Search for the cell housing the specified text and yield its (x, y) center coordinate. 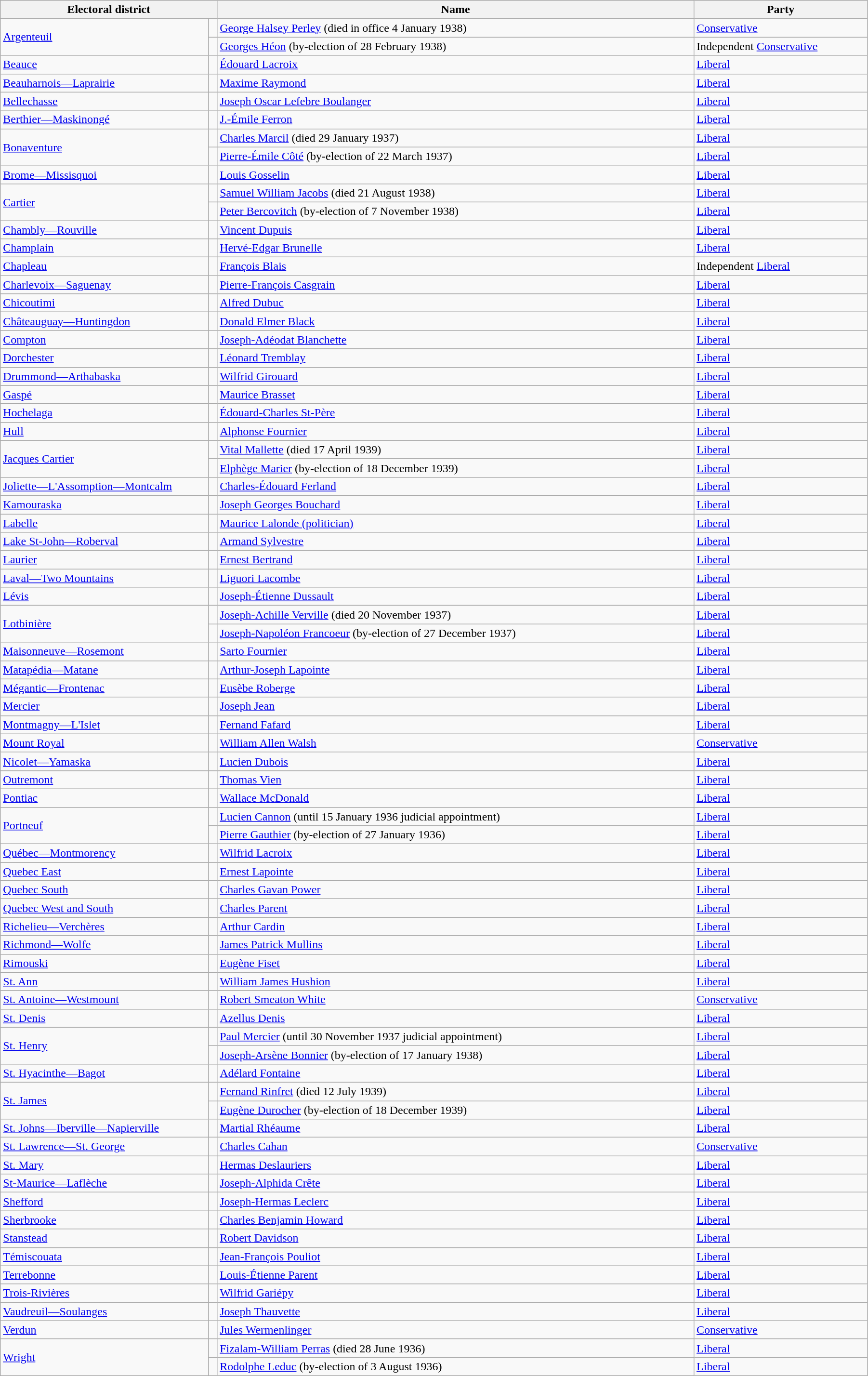
Nicolet—Yamaska (105, 761)
Mercier (105, 706)
Georges Héon (by-election of 28 February 1938) (456, 46)
Stanstead (105, 1238)
Cartier (105, 202)
St. Mary (105, 1165)
Joseph-Napoléon Francoeur (by-election of 27 December 1937) (456, 633)
Matapédia—Matane (105, 670)
Lucien Cannon (until 15 January 1936 judicial appointment) (456, 817)
Joseph-Adéodat Blanchette (456, 340)
Terrebonne (105, 1275)
Liguori Lacombe (456, 578)
Pierre Gauthier (by-election of 27 January 1936) (456, 835)
Azellus Denis (456, 1018)
Dorchester (105, 358)
Rodolphe Leduc (by-election of 3 August 1936) (456, 1366)
Charles Benjamin Howard (456, 1220)
Pierre-François Casgrain (456, 285)
Fernand Fafard (456, 725)
Party (781, 10)
Richmond—Wolfe (105, 945)
Eugène Durocher (by-election of 18 December 1939) (456, 1110)
Wright (105, 1357)
Independent Liberal (781, 266)
François Blais (456, 266)
Joseph-Arsène Bonnier (by-election of 17 January 1938) (456, 1055)
Lotbinière (105, 624)
Brome—Missisquoi (105, 174)
Wilfrid Gariépy (456, 1293)
Quebec South (105, 890)
Bonaventure (105, 147)
Joseph-Alphida Crête (456, 1183)
Québec—Montmorency (105, 853)
Wallace McDonald (456, 798)
Jules Wermenlinger (456, 1330)
Joseph Thauvette (456, 1311)
Vital Mallette (died 17 April 1939) (456, 450)
Charles Marcil (died 29 January 1937) (456, 138)
George Halsey Perley (died in office 4 January 1938) (456, 28)
Laval—Two Mountains (105, 578)
Joseph Oscar Lefebre Boulanger (456, 101)
Fernand Rinfret (died 12 July 1939) (456, 1091)
St. Antoine—Westmount (105, 1000)
Vaudreuil—Soulanges (105, 1311)
Joseph-Étienne Dussault (456, 596)
Compton (105, 340)
Beauce (105, 65)
St-Maurice—Laflèche (105, 1183)
Chambly—Rouville (105, 230)
Thomas Vien (456, 780)
Rimouski (105, 963)
Labelle (105, 523)
St. Johns—Iberville—Napierville (105, 1128)
Robert Davidson (456, 1238)
Montmagny—L'Islet (105, 725)
William Allen Walsh (456, 743)
Fizalam-William Perras (died 28 June 1936) (456, 1348)
Jacques Cartier (105, 459)
Hervé-Edgar Brunelle (456, 248)
Louis Gosselin (456, 174)
Armand Sylvestre (456, 542)
Bellechasse (105, 101)
Hermas Deslauriers (456, 1165)
Trois-Rivières (105, 1293)
Joliette—L'Assomption—Montcalm (105, 486)
Jean-François Pouliot (456, 1257)
Kamouraska (105, 504)
Châteauguay—Huntingdon (105, 321)
Ernest Bertrand (456, 560)
Lucien Dubois (456, 761)
Quebec West and South (105, 908)
Arthur Cardin (456, 926)
Eugène Fiset (456, 963)
Argenteuil (105, 37)
Joseph-Achille Verville (died 20 November 1937) (456, 615)
Édouard Lacroix (456, 65)
Peter Bercovitch (by-election of 7 November 1938) (456, 211)
Drummond—Arthabaska (105, 376)
Outremont (105, 780)
Eusèbe Roberge (456, 688)
St. Hyacinthe—Bagot (105, 1073)
Gaspé (105, 395)
Quebec East (105, 872)
Chicoutimi (105, 303)
Pontiac (105, 798)
Alfred Dubuc (456, 303)
Mégantic—Frontenac (105, 688)
Hochelaga (105, 413)
Chapleau (105, 266)
Ernest Lapointe (456, 872)
Samuel William Jacobs (died 21 August 1938) (456, 193)
St. Denis (105, 1018)
St. Henry (105, 1045)
Maisonneuve—Rosemont (105, 651)
Léonard Tremblay (456, 358)
Louis-Étienne Parent (456, 1275)
Independent Conservative (781, 46)
Charlevoix—Saguenay (105, 285)
J.-Émile Ferron (456, 119)
Shefford (105, 1202)
Adélard Fontaine (456, 1073)
Sarto Fournier (456, 651)
Joseph-Hermas Leclerc (456, 1202)
Lake St-John—Roberval (105, 542)
Vincent Dupuis (456, 230)
Joseph Georges Bouchard (456, 504)
Alphonse Fournier (456, 431)
Édouard-Charles St-Père (456, 413)
Hull (105, 431)
Charles Cahan (456, 1147)
William James Hushion (456, 981)
Maurice Brasset (456, 395)
Laurier (105, 560)
Beauharnois—Laprairie (105, 83)
Arthur-Joseph Lapointe (456, 670)
Name (456, 10)
Verdun (105, 1330)
Paul Mercier (until 30 November 1937 judicial appointment) (456, 1036)
Maurice Lalonde (politician) (456, 523)
Charles-Édouard Ferland (456, 486)
Electoral district (109, 10)
Maxime Raymond (456, 83)
Wilfrid Girouard (456, 376)
Sherbrooke (105, 1220)
Charles Gavan Power (456, 890)
Robert Smeaton White (456, 1000)
Wilfrid Lacroix (456, 853)
Joseph Jean (456, 706)
Elphège Marier (by-election of 18 December 1939) (456, 468)
Martial Rhéaume (456, 1128)
Témiscouata (105, 1257)
St. Ann (105, 981)
St. James (105, 1100)
Lévis (105, 596)
Mount Royal (105, 743)
St. Lawrence—St. George (105, 1147)
Pierre-Émile Côté (by-election of 22 March 1937) (456, 156)
Portneuf (105, 826)
Champlain (105, 248)
Richelieu—Verchères (105, 926)
Berthier—Maskinongé (105, 119)
Donald Elmer Black (456, 321)
James Patrick Mullins (456, 945)
Charles Parent (456, 908)
